Identify which cell holds the provided text, then report its [x, y] central coordinate. 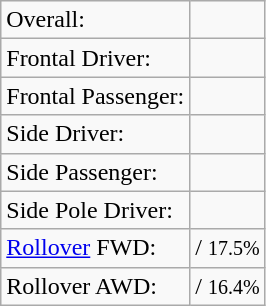
/ 17.5% [228, 248]
Side Driver: [96, 134]
/ 16.4% [228, 286]
Rollover AWD: [96, 286]
Side Pole Driver: [96, 210]
Frontal Driver: [96, 58]
Side Passenger: [96, 172]
Frontal Passenger: [96, 96]
Rollover FWD: [96, 248]
Overall: [96, 20]
